Pinpoint the cell where the given text exists, returning its (X, Y) midpoint coordinate. 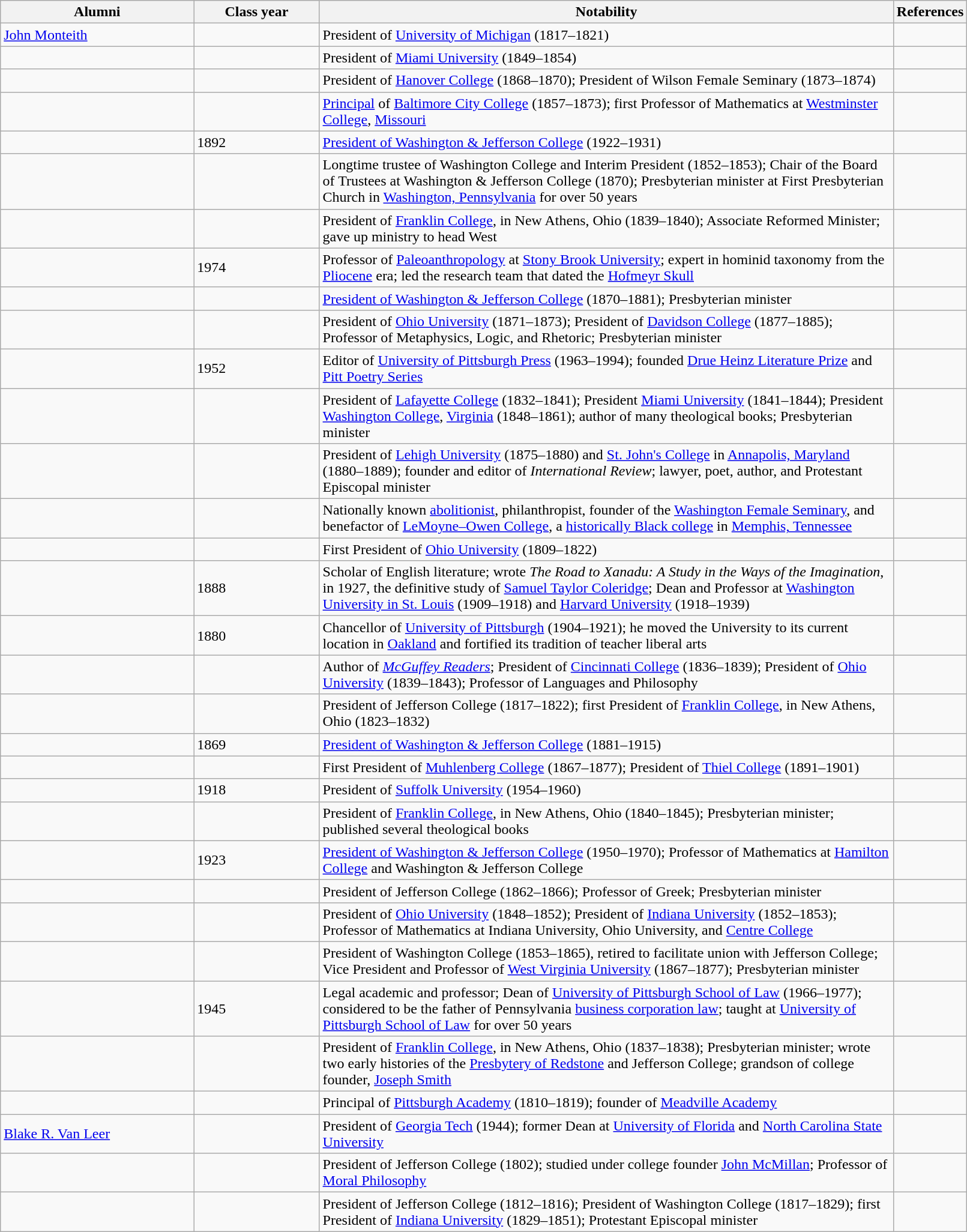
1974 (257, 268)
President of Jefferson College (1862–1866); Professor of Greek; Presbyterian minister (606, 891)
President of Jefferson College (1817–1822); first President of Franklin College, in New Athens, Ohio (1823–1832) (606, 713)
President of University of Michigan (1817–1821) (606, 35)
President of Franklin College, in New Athens, Ohio (1839–1840); Associate Reformed Minister; gave up ministry to head West (606, 228)
References (930, 12)
First President of Ohio University (1809–1822) (606, 549)
President of Washington & Jefferson College (1922–1931) (606, 142)
1945 (257, 1009)
Principal of Pittsburgh Academy (1810–1819); founder of Meadville Academy (606, 1103)
President of Franklin College, in New Athens, Ohio (1840–1845); Presbyterian minister; published several theological books (606, 821)
President of Jefferson College (1802); studied under college founder John McMillan; Professor of Moral Philosophy (606, 1173)
President of Miami University (1849–1854) (606, 58)
President of Washington & Jefferson College (1881–1915) (606, 744)
President of Hanover College (1868–1870); President of Wilson Female Seminary (1873–1874) (606, 80)
President of Washington & Jefferson College (1950–1970); Professor of Mathematics at Hamilton College and Washington & Jefferson College (606, 860)
Class year (257, 12)
President of Washington & Jefferson College (1870–1881); Presbyterian minister (606, 298)
Blake R. Van Leer (97, 1134)
1869 (257, 744)
1952 (257, 369)
1892 (257, 142)
1918 (257, 790)
1888 (257, 588)
John Monteith (97, 35)
Notability (606, 12)
First President of Muhlenberg College (1867–1877); President of Thiel College (1891–1901) (606, 767)
1923 (257, 860)
President of Suffolk University (1954–1960) (606, 790)
Alumni (97, 12)
Editor of University of Pittsburgh Press (1963–1994); founded Drue Heinz Literature Prize and Pitt Poetry Series (606, 369)
President of Georgia Tech (1944); former Dean at University of Florida and North Carolina State University (606, 1134)
Principal of Baltimore City College (1857–1873); first Professor of Mathematics at Westminster College, Missouri (606, 112)
1880 (257, 635)
